Provide the (X, Y) coordinate of the cell's center where the given text is located.  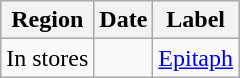
Label (196, 20)
Epitaph (196, 58)
In stores (48, 58)
Region (48, 20)
Date (124, 20)
